For the text-containing cell, return its midpoint in [x, y] coordinate format. 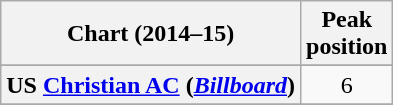
6 [347, 85]
Peakposition [347, 34]
US Christian AC (Billboard) [151, 85]
Chart (2014–15) [151, 34]
